Capture the cell that displays the provided text and extract its [X, Y] central coordinate. 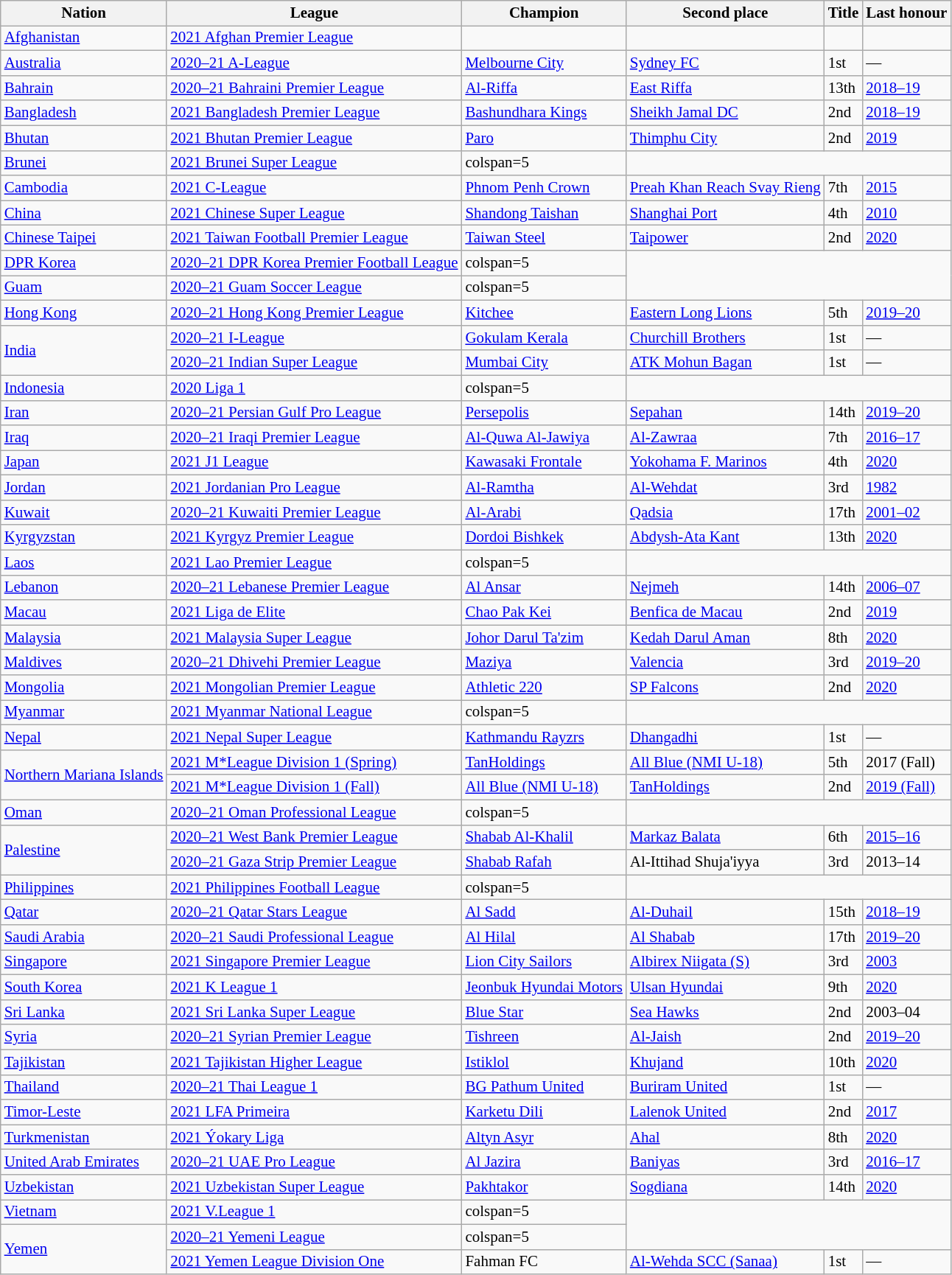
2020–21 Lebanese Premier League [314, 587]
Champion [544, 13]
2021 Chinese Super League [314, 213]
Timor-Leste [84, 1112]
Shandong Taishan [544, 213]
Nation [84, 13]
Kuwait [84, 513]
Sri Lanka [84, 1012]
Qadsia [725, 513]
2017 (Fall) [906, 762]
Jordan [84, 488]
Al Shabab [725, 937]
DPR Korea [84, 263]
Yemen [84, 1249]
Lebanon [84, 587]
East Riffa [725, 88]
2020–21 I-League [314, 338]
2021 Mongolian Premier League [314, 688]
Oman [84, 812]
Philippines [84, 887]
Al-Ittihad Shuja'iyya [725, 862]
Japan [84, 463]
2021 Bangladesh Premier League [314, 113]
2010 [906, 213]
2020–21 Dhivehi Premier League [314, 663]
Maziya [544, 663]
Iraq [84, 438]
China [84, 213]
Al-Wehda SCC (Sanaa) [725, 1262]
Bangladesh [84, 113]
Laos [84, 562]
Albirex Niigata (S) [725, 963]
2020–21 Saudi Professional League [314, 937]
Eastern Long Lions [725, 312]
2021 Singapore Premier League [314, 963]
Taiwan Steel [544, 238]
2020–21 Thai League 1 [314, 1087]
Maldives [84, 663]
2021 Yemen League Division One [314, 1262]
2020–21 Indian Super League [314, 363]
Syria [84, 1037]
2021 Lao Premier League [314, 562]
Altyn Asyr [544, 1137]
2021 Malaysia Super League [314, 637]
Bahrain [84, 88]
Yokohama F. Marinos [725, 463]
Cambodia [84, 188]
Indonesia [84, 388]
Kawasaki Frontale [544, 463]
2020–21 Bahraini Premier League [314, 88]
Tajikistan [84, 1062]
2021 Bhutan Premier League [314, 138]
2006–07 [906, 587]
BG Pathum United [544, 1087]
Al Hilal [544, 937]
2021 Liga de Elite [314, 612]
Al Jazira [544, 1162]
Sydney FC [725, 63]
Brunei [84, 163]
2015 [906, 188]
Buriram United [725, 1087]
Nejmeh [725, 587]
2021 K League 1 [314, 987]
Abdysh-Ata Kant [725, 537]
2020–21 Persian Gulf Pro League [314, 413]
Last honour [906, 13]
1982 [906, 488]
Title [844, 13]
2020–21 Iraqi Premier League [314, 438]
2021 Myanmar National League [314, 713]
Al-Riffa [544, 88]
Ahal [725, 1137]
2020–21 West Bank Premier League [314, 837]
Athletic 220 [544, 688]
2020–21 A-League [314, 63]
Shabab Rafah [544, 862]
2021 Taiwan Football Premier League [314, 238]
10th [844, 1062]
2020–21 Kuwaiti Premier League [314, 513]
2017 [906, 1112]
2021 V.League 1 [314, 1212]
Blue Star [544, 1012]
Ulsan Hyundai [725, 987]
Baniyas [725, 1162]
Macau [84, 612]
2021 Afghan Premier League [314, 38]
Dordoi Bishkek [544, 537]
Istiklol [544, 1062]
2019 (Fall) [906, 787]
United Arab Emirates [84, 1162]
India [84, 350]
2021 Ýokary Liga [314, 1137]
Qatar [84, 912]
Kitchee [544, 312]
Pakhtakor [544, 1187]
Phnom Penh Crown [544, 188]
2020–21 Hong Kong Premier League [314, 312]
Markaz Balata [725, 837]
2020–21 Guam Soccer League [314, 288]
Al Sadd [544, 912]
Sheikh Jamal DC [725, 113]
Khujand [725, 1062]
Al-Zawraa [725, 438]
2021 M*League Division 1 (Spring) [314, 762]
Al Ansar [544, 587]
Valencia [725, 663]
South Korea [84, 987]
2021 Kyrgyz Premier League [314, 537]
2021 Sri Lanka Super League [314, 1012]
Afghanistan [84, 38]
Myanmar [84, 713]
Hong Kong [84, 312]
Bashundhara Kings [544, 113]
Churchill Brothers [725, 338]
Nepal [84, 738]
Thimphu City [725, 138]
Vietnam [84, 1212]
Shanghai Port [725, 213]
2020 Liga 1 [314, 388]
Northern Mariana Islands [84, 775]
2021 M*League Division 1 (Fall) [314, 787]
Mongolia [84, 688]
2021 Nepal Super League [314, 738]
15th [844, 912]
Kyrgyzstan [84, 537]
Chinese Taipei [84, 238]
Johor Darul Ta'zim [544, 637]
Taipower [725, 238]
Kathmandu Rayzrs [544, 738]
2020–21 Oman Professional League [314, 812]
Al-Quwa Al-Jawiya [544, 438]
ATK Mohun Bagan [725, 363]
SP Falcons [725, 688]
Preah Khan Reach Svay Rieng [725, 188]
2021 Tajikistan Higher League [314, 1062]
Al-Ramtha [544, 488]
Malaysia [84, 637]
Al-Jaish [725, 1037]
Lion City Sailors [544, 963]
2020–21 UAE Pro League [314, 1162]
2021 Uzbekistan Super League [314, 1187]
Singapore [84, 963]
2020–21 Gaza Strip Premier League [314, 862]
2021 J1 League [314, 463]
2001–02 [906, 513]
Fahman FC [544, 1262]
2003–04 [906, 1012]
Guam [84, 288]
2021 LFA Primeira [314, 1112]
Al-Duhail [725, 912]
Melbourne City [544, 63]
Second place [725, 13]
Palestine [84, 850]
2021 Philippines Football League [314, 887]
2021 Jordanian Pro League [314, 488]
Chao Pak Kei [544, 612]
Lalenok United [725, 1112]
Bhutan [84, 138]
Shabab Al-Khalil [544, 837]
Gokulam Kerala [544, 338]
Sogdiana [725, 1187]
Uzbekistan [84, 1187]
2021 Brunei Super League [314, 163]
2020–21 Syrian Premier League [314, 1037]
Karketu Dili [544, 1112]
Australia [84, 63]
Jeonbuk Hyundai Motors [544, 987]
2020–21 Yemeni League [314, 1237]
League [314, 13]
2013–14 [906, 862]
2020–21 DPR Korea Premier Football League [314, 263]
Al-Arabi [544, 513]
Tishreen [544, 1037]
Mumbai City [544, 363]
Iran [84, 413]
Benfica de Macau [725, 612]
2015–16 [906, 837]
2020–21 Qatar Stars League [314, 912]
Persepolis [544, 413]
Sepahan [725, 413]
2021 C-League [314, 188]
2003 [906, 963]
Al-Wehdat [725, 488]
9th [844, 987]
Saudi Arabia [84, 937]
Dhangadhi [725, 738]
Turkmenistan [84, 1137]
Thailand [84, 1087]
Sea Hawks [725, 1012]
6th [844, 837]
Paro [544, 138]
Kedah Darul Aman [725, 637]
